Search for the cell housing the specified text and yield its [x, y] center coordinate. 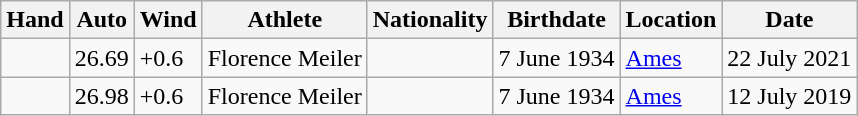
Date [790, 20]
Nationality [430, 20]
26.98 [102, 96]
Hand [35, 20]
22 July 2021 [790, 58]
26.69 [102, 58]
Wind [168, 20]
Athlete [284, 20]
12 July 2019 [790, 96]
Location [671, 20]
Birthdate [556, 20]
Auto [102, 20]
